Search for the cell housing the specified text and yield its [X, Y] center coordinate. 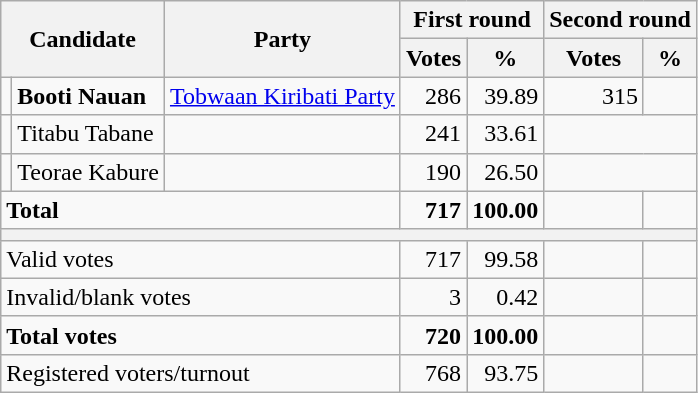
286 [433, 96]
26.50 [506, 172]
241 [433, 134]
Tobwaan Kiribati Party [282, 96]
720 [433, 335]
99.58 [506, 259]
Total [201, 210]
Titabu Tabane [88, 134]
190 [433, 172]
Booti Nauan [88, 96]
39.89 [506, 96]
768 [433, 373]
Registered voters/turnout [201, 373]
Teorae Kabure [88, 172]
Party [282, 39]
315 [594, 96]
Total votes [201, 335]
First round [472, 20]
3 [433, 297]
Invalid/blank votes [201, 297]
Candidate [83, 39]
Second round [620, 20]
93.75 [506, 373]
0.42 [506, 297]
Valid votes [201, 259]
33.61 [506, 134]
